Return [X, Y] of the center of cell containing provided text 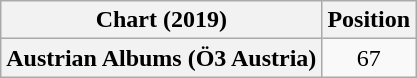
67 [369, 58]
Chart (2019) [162, 20]
Position [369, 20]
Austrian Albums (Ö3 Austria) [162, 58]
